Scan for the cell matching the given text and deliver its (x, y) coordinate at center. 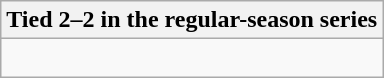
Tied 2–2 in the regular-season series (192, 20)
